For the text-containing cell, return its midpoint in (X, Y) coordinate format. 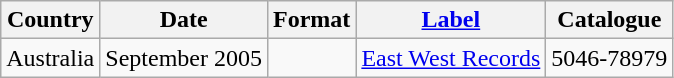
Label (451, 20)
September 2005 (184, 58)
Catalogue (610, 20)
Format (311, 20)
Country (50, 20)
Australia (50, 58)
Date (184, 20)
5046-78979 (610, 58)
East West Records (451, 58)
